Capture the cell that displays the provided text and extract its [x, y] central coordinate. 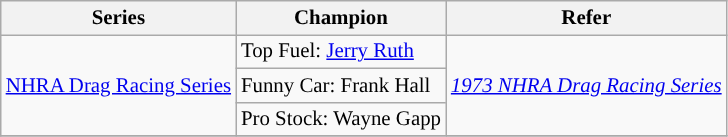
Pro Stock: Wayne Gapp [341, 119]
Champion [341, 18]
Top Fuel: Jerry Ruth [341, 51]
Series [118, 18]
NHRA Drag Racing Series [118, 85]
1973 NHRA Drag Racing Series [586, 85]
Funny Car: Frank Hall [341, 85]
Refer [586, 18]
